Search for the cell housing the specified text and yield its [x, y] center coordinate. 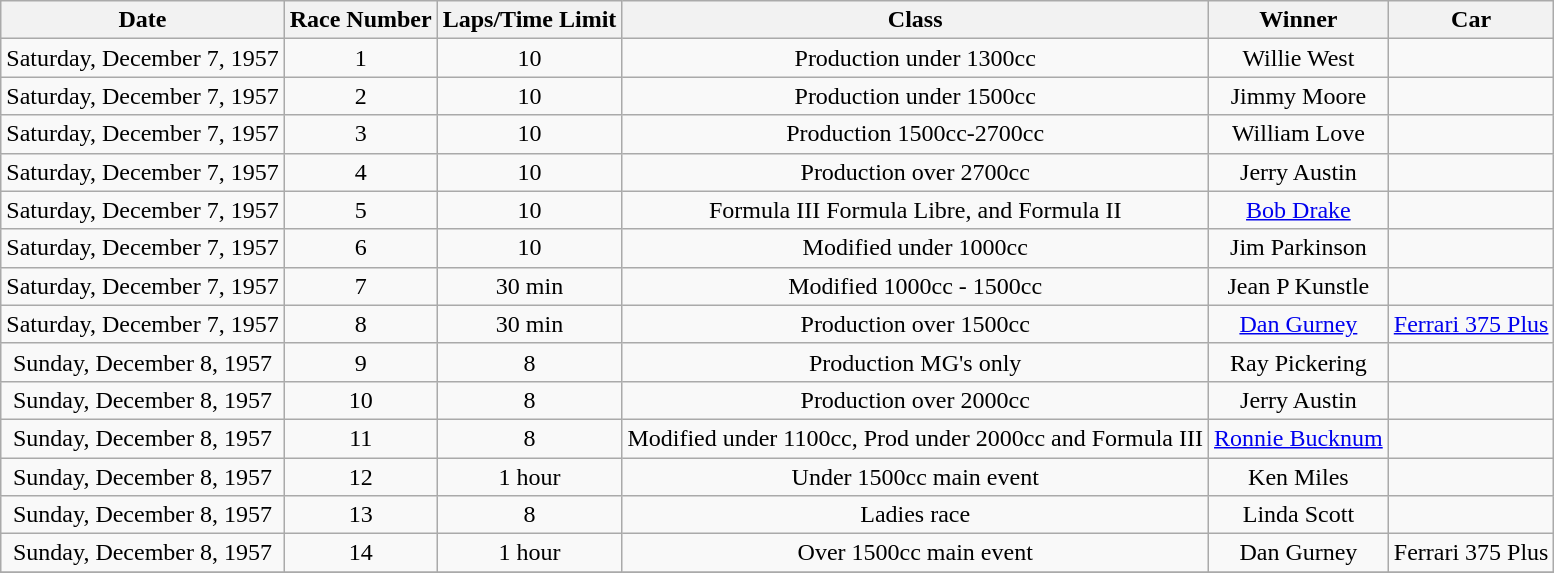
7 [360, 286]
Race Number [360, 20]
Class [916, 20]
Production over 2700cc [916, 172]
Bob Drake [1299, 210]
Production under 1300cc [916, 58]
Over 1500cc main event [916, 553]
Date [142, 20]
Production over 2000cc [916, 400]
Jean P Kunstle [1299, 286]
Modified under 1000cc [916, 248]
12 [360, 477]
Jimmy Moore [1299, 96]
Production MG's only [916, 362]
Ronnie Bucknum [1299, 438]
Laps/Time Limit [530, 20]
Production 1500cc-2700cc [916, 134]
2 [360, 96]
Ken Miles [1299, 477]
Car [1471, 20]
Willie West [1299, 58]
Under 1500cc main event [916, 477]
Linda Scott [1299, 515]
Modified 1000cc - 1500cc [916, 286]
Winner [1299, 20]
Ray Pickering [1299, 362]
14 [360, 553]
5 [360, 210]
William Love [1299, 134]
11 [360, 438]
Modified under 1100cc, Prod under 2000cc and Formula III [916, 438]
Production over 1500cc [916, 324]
6 [360, 248]
Production under 1500cc [916, 96]
Formula III Formula Libre, and Formula II [916, 210]
Ladies race [916, 515]
9 [360, 362]
4 [360, 172]
Jim Parkinson [1299, 248]
13 [360, 515]
1 [360, 58]
3 [360, 134]
